Find where the given text appears and provide that cell's center as [X, Y] coordinate. 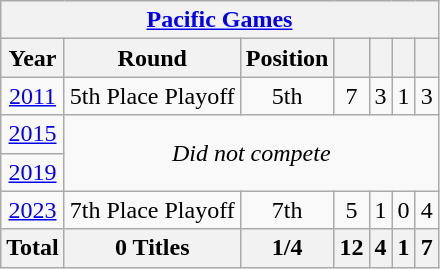
2019 [33, 172]
0 [404, 210]
1/4 [287, 248]
7th Place Playoff [152, 210]
7th [287, 210]
Year [33, 58]
5 [352, 210]
5th [287, 96]
2023 [33, 210]
5th Place Playoff [152, 96]
Position [287, 58]
0 Titles [152, 248]
Pacific Games [220, 20]
2015 [33, 134]
Did not compete [251, 153]
12 [352, 248]
Total [33, 248]
Round [152, 58]
2011 [33, 96]
